Return [X, Y] of the center of cell containing provided text 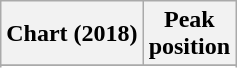
Chart (2018) [72, 34]
Peakposition [189, 34]
